Determine the [x, y] coordinate at the center of the cell enclosing the given text.  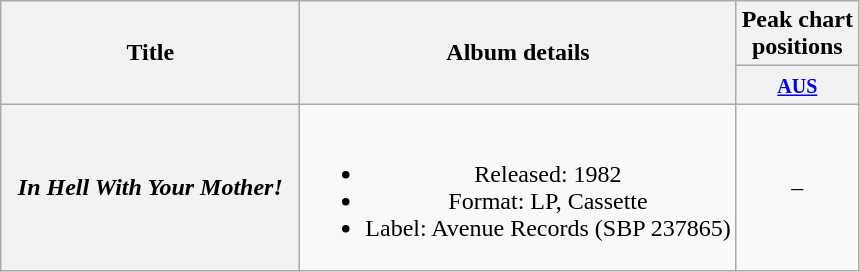
– [797, 188]
In Hell With Your Mother! [150, 188]
Album details [518, 52]
AUS [797, 85]
Released: 1982Format: LP, CassetteLabel: Avenue Records (SBP 237865) [518, 188]
Peak chartpositions [797, 34]
Title [150, 52]
